For the text-containing cell, return its midpoint in (x, y) coordinate format. 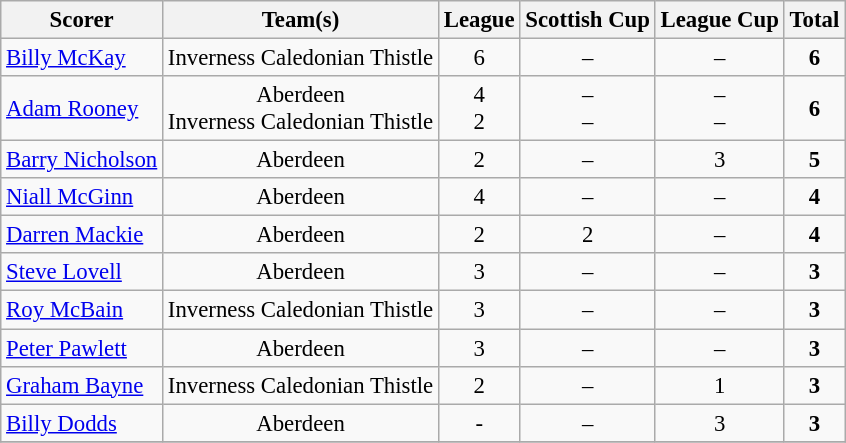
Niall McGinn (82, 197)
Graham Bayne (82, 385)
League (478, 20)
League Cup (720, 20)
Billy Dodds (82, 423)
5 (814, 160)
Billy McKay (82, 58)
Peter Pawlett (82, 348)
Scottish Cup (588, 20)
Adam Rooney (82, 108)
Darren Mackie (82, 235)
Barry Nicholson (82, 160)
Team(s) (301, 20)
Steve Lovell (82, 273)
Roy McBain (82, 310)
1 (720, 385)
Total (814, 20)
Aberdeen Inverness Caledonian Thistle (301, 108)
4 2 (478, 108)
- (478, 423)
Scorer (82, 20)
